Return (x, y) of the center of cell containing provided text 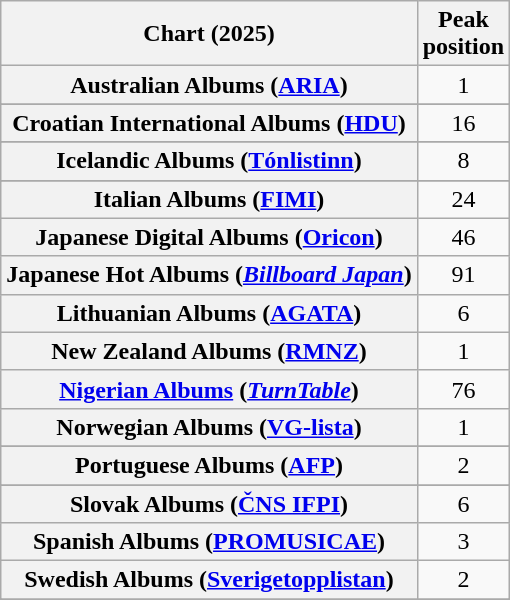
New Zealand Albums (RMNZ) (209, 351)
Spanish Albums (PROMUSICAE) (209, 542)
Australian Albums (ARIA) (209, 85)
Croatian International Albums (HDU) (209, 123)
Icelandic Albums (Tónlistinn) (209, 161)
Slovak Albums (ČNS IFPI) (209, 503)
91 (463, 275)
Chart (2025) (209, 34)
Lithuanian Albums (AGATA) (209, 313)
8 (463, 161)
Portuguese Albums (AFP) (209, 465)
76 (463, 389)
16 (463, 123)
3 (463, 542)
Norwegian Albums (VG-lista) (209, 427)
46 (463, 237)
Japanese Hot Albums (Billboard Japan) (209, 275)
Nigerian Albums (TurnTable) (209, 389)
Peakposition (463, 34)
24 (463, 199)
Swedish Albums (Sverigetopplistan) (209, 580)
Japanese Digital Albums (Oricon) (209, 237)
Italian Albums (FIMI) (209, 199)
